Extract the (X, Y) coordinate from the center of the cell holding the provided text.  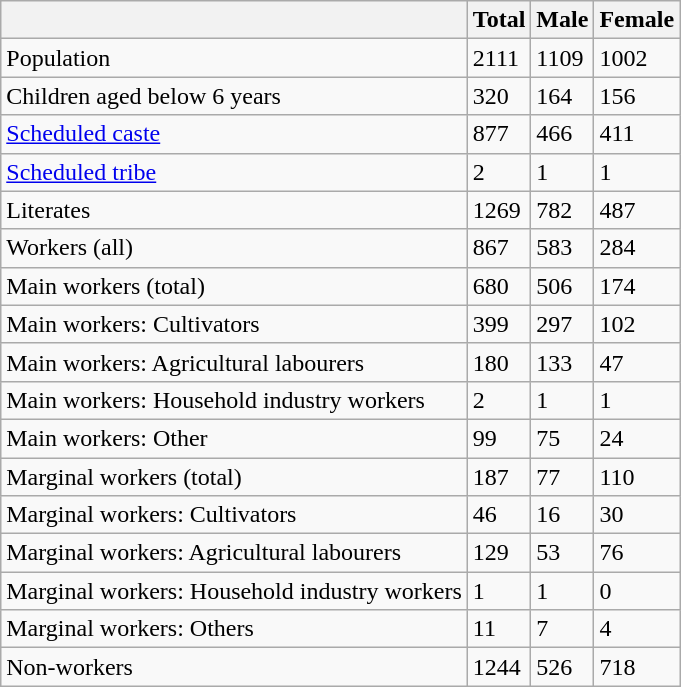
Main workers: Cultivators (234, 324)
718 (637, 667)
102 (637, 324)
156 (637, 96)
Literates (234, 210)
53 (562, 553)
Main workers (total) (234, 286)
Marginal workers: Cultivators (234, 515)
867 (499, 248)
487 (637, 210)
99 (499, 438)
76 (637, 553)
466 (562, 134)
1109 (562, 58)
30 (637, 515)
46 (499, 515)
11 (499, 629)
583 (562, 248)
297 (562, 324)
399 (499, 324)
133 (562, 362)
Workers (all) (234, 248)
284 (637, 248)
782 (562, 210)
Marginal workers: Others (234, 629)
129 (499, 553)
320 (499, 96)
Main workers: Household industry workers (234, 400)
7 (562, 629)
Marginal workers (total) (234, 477)
164 (562, 96)
Main workers: Agricultural labourers (234, 362)
877 (499, 134)
187 (499, 477)
Male (562, 20)
180 (499, 362)
Children aged below 6 years (234, 96)
Population (234, 58)
Total (499, 20)
4 (637, 629)
77 (562, 477)
16 (562, 515)
2111 (499, 58)
Scheduled tribe (234, 172)
75 (562, 438)
110 (637, 477)
1269 (499, 210)
Marginal workers: Agricultural labourers (234, 553)
1244 (499, 667)
47 (637, 362)
24 (637, 438)
Female (637, 20)
0 (637, 591)
Main workers: Other (234, 438)
Scheduled caste (234, 134)
Non-workers (234, 667)
680 (499, 286)
174 (637, 286)
411 (637, 134)
1002 (637, 58)
526 (562, 667)
506 (562, 286)
Marginal workers: Household industry workers (234, 591)
